For the text-containing cell, return its midpoint in (x, y) coordinate format. 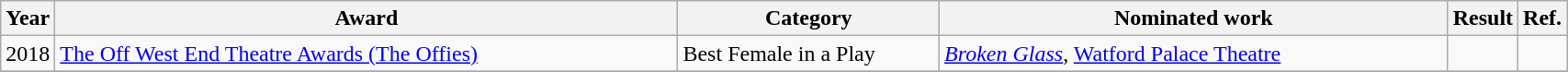
The Off West End Theatre Awards (The Offies) (367, 54)
Nominated work (1194, 18)
2018 (28, 54)
Ref. (1543, 18)
Award (367, 18)
Best Female in a Play (808, 54)
Category (808, 18)
Result (1483, 18)
Broken Glass, Watford Palace Theatre (1194, 54)
Year (28, 18)
